Determine the [x, y] coordinate at the center of the cell enclosing the given text.  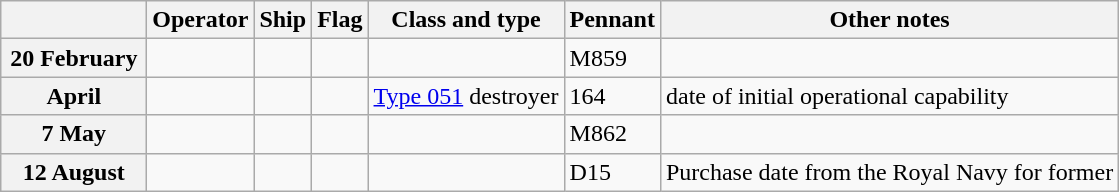
7 May [74, 134]
164 [612, 96]
Type 051 destroyer [466, 96]
Class and type [466, 20]
M859 [612, 58]
Other notes [889, 20]
D15 [612, 172]
Purchase date from the Royal Navy for former [889, 172]
20 February [74, 58]
M862 [612, 134]
Operator [200, 20]
Flag [340, 20]
date of initial operational capability [889, 96]
April [74, 96]
12 August [74, 172]
Pennant [612, 20]
Ship [283, 20]
